Pinpoint the cell where the given text exists, returning its [X, Y] midpoint coordinate. 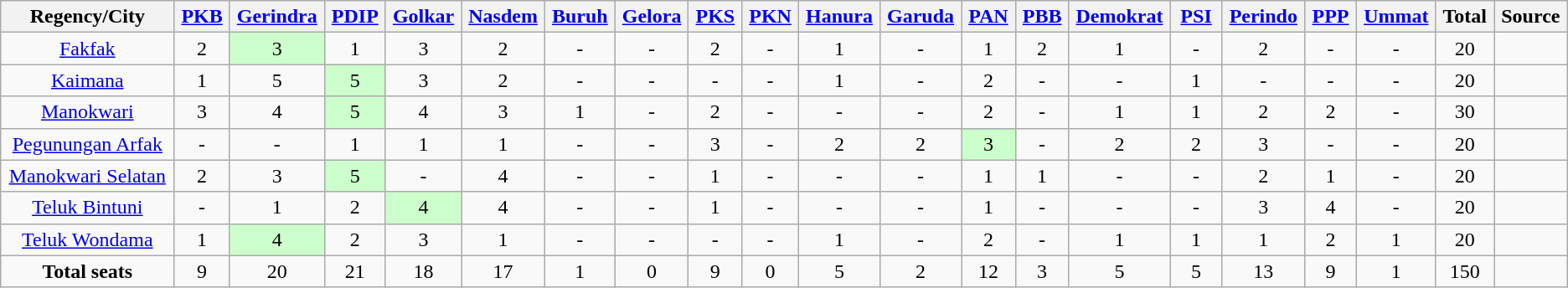
12 [988, 271]
Golkar [423, 17]
Total [1465, 17]
Buruh [580, 17]
PKN [771, 17]
PPP [1330, 17]
Gelora [652, 17]
Demokrat [1119, 17]
PKB [202, 17]
PBB [1042, 17]
17 [503, 271]
Manokwari [87, 112]
PAN [988, 17]
Source [1531, 17]
Gerindra [276, 17]
PSI [1196, 17]
13 [1263, 271]
Garuda [921, 17]
Manokwari Selatan [87, 176]
Pegunungan Arfak [87, 144]
Teluk Bintuni [87, 208]
18 [423, 271]
150 [1465, 271]
21 [355, 271]
Regency/City [87, 17]
Total seats [87, 271]
Kaimana [87, 80]
Nasdem [503, 17]
Teluk Wondama [87, 239]
30 [1465, 112]
Ummat [1396, 17]
PDIP [355, 17]
Perindo [1263, 17]
Fakfak [87, 49]
PKS [715, 17]
Hanura [839, 17]
